Find where the given text appears and provide that cell's center as [x, y] coordinate. 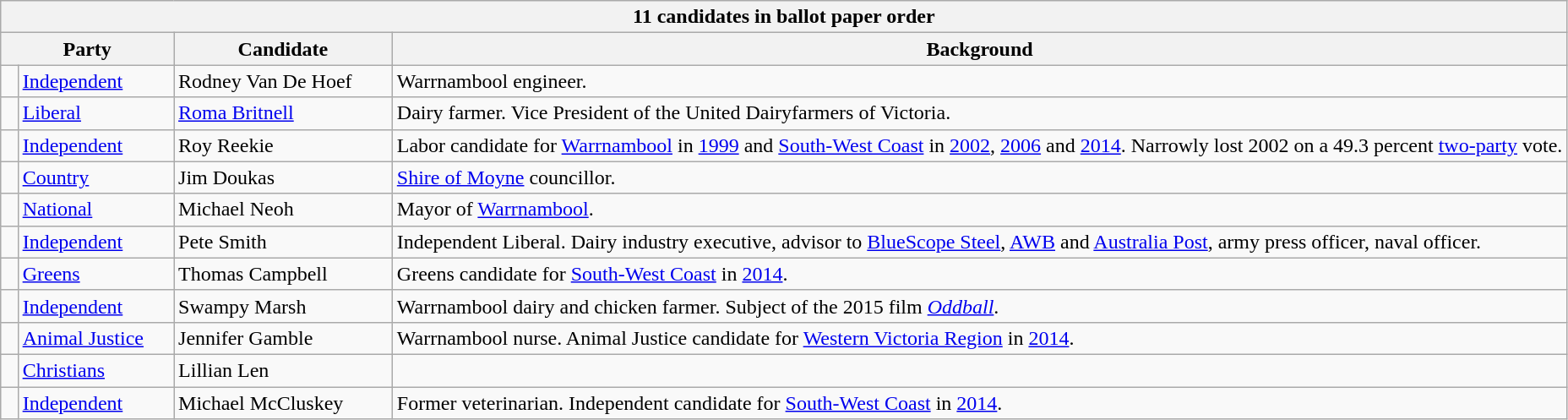
Thomas Campbell [284, 274]
Shire of Moyne councillor. [980, 177]
Candidate [284, 49]
National [95, 210]
Michael McCluskey [284, 403]
Lillian Len [284, 370]
Background [980, 49]
Warrnambool nurse. Animal Justice candidate for Western Victoria Region in 2014. [980, 338]
Party [88, 49]
Roma Britnell [284, 113]
11 candidates in ballot paper order [784, 17]
Warrnambool engineer. [980, 81]
Michael Neoh [284, 210]
Swampy Marsh [284, 306]
Dairy farmer. Vice President of the United Dairyfarmers of Victoria. [980, 113]
Greens [95, 274]
Warrnambool dairy and chicken farmer. Subject of the 2015 film Oddball. [980, 306]
Mayor of Warrnambool. [980, 210]
Country [95, 177]
Pete Smith [284, 242]
Liberal [95, 113]
Independent Liberal. Dairy industry executive, advisor to BlueScope Steel, AWB and Australia Post, army press officer, naval officer. [980, 242]
Greens candidate for South-West Coast in 2014. [980, 274]
Christians [95, 370]
Rodney Van De Hoef [284, 81]
Former veterinarian. Independent candidate for South-West Coast in 2014. [980, 403]
Labor candidate for Warrnambool in 1999 and South-West Coast in 2002, 2006 and 2014. Narrowly lost 2002 on a 49.3 percent two-party vote. [980, 145]
Animal Justice [95, 338]
Jim Doukas [284, 177]
Roy Reekie [284, 145]
Jennifer Gamble [284, 338]
